Pinpoint the cell where the given text exists, returning its [x, y] midpoint coordinate. 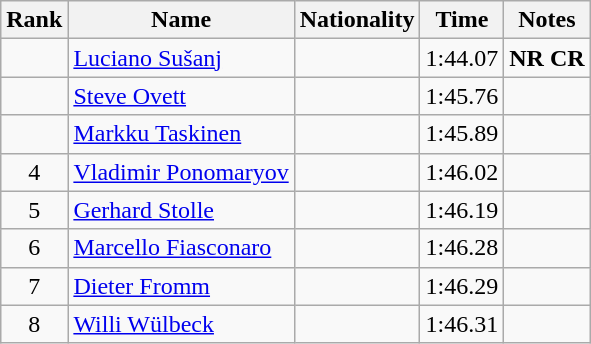
Rank [34, 20]
8 [34, 324]
1:45.89 [462, 134]
7 [34, 286]
Vladimir Ponomaryov [181, 172]
1:46.02 [462, 172]
Marcello Fiasconaro [181, 248]
Name [181, 20]
1:44.07 [462, 58]
Time [462, 20]
Luciano Sušanj [181, 58]
Nationality [357, 20]
1:46.19 [462, 210]
5 [34, 210]
1:46.31 [462, 324]
6 [34, 248]
1:46.29 [462, 286]
1:45.76 [462, 96]
Dieter Fromm [181, 286]
Steve Ovett [181, 96]
Willi Wülbeck [181, 324]
4 [34, 172]
1:46.28 [462, 248]
Markku Taskinen [181, 134]
Gerhard Stolle [181, 210]
NR CR [547, 58]
Notes [547, 20]
